Extract the [x, y] coordinate from the center of the cell holding the provided text.  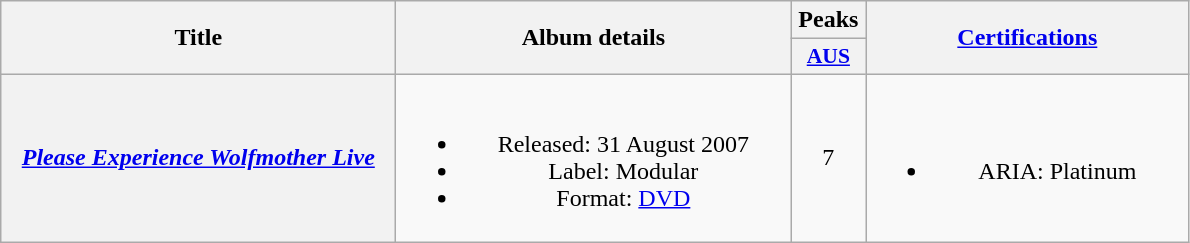
AUS [828, 57]
Certifications [1028, 38]
Title [198, 38]
7 [828, 158]
ARIA: Platinum [1028, 158]
Album details [594, 38]
Peaks [828, 20]
Released: 31 August 2007Label: ModularFormat: DVD [594, 158]
Please Experience Wolfmother Live [198, 158]
